Return the (x, y) coordinate for the center point of the cell that contains the specified text.  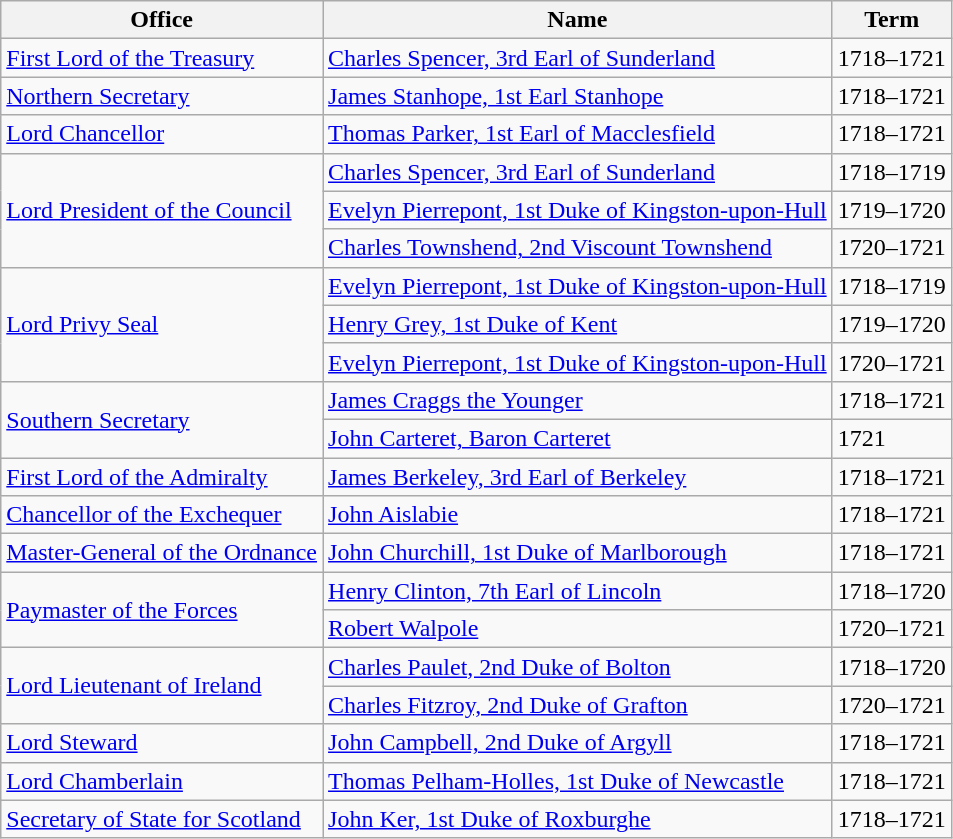
Lord Steward (162, 743)
Northern Secretary (162, 96)
Master-General of the Ordnance (162, 553)
Charles Paulet, 2nd Duke of Bolton (578, 667)
James Berkeley, 3rd Earl of Berkeley (578, 477)
Name (578, 20)
John Carteret, Baron Carteret (578, 438)
Lord Privy Seal (162, 324)
Chancellor of the Exchequer (162, 515)
Lord Chamberlain (162, 781)
Southern Secretary (162, 419)
James Stanhope, 1st Earl Stanhope (578, 96)
Thomas Parker, 1st Earl of Macclesfield (578, 134)
First Lord of the Treasury (162, 58)
Term (892, 20)
Lord Lieutenant of Ireland (162, 686)
John Churchill, 1st Duke of Marlborough (578, 553)
John Campbell, 2nd Duke of Argyll (578, 743)
John Aislabie (578, 515)
James Craggs the Younger (578, 400)
Thomas Pelham-Holles, 1st Duke of Newcastle (578, 781)
Charles Fitzroy, 2nd Duke of Grafton (578, 705)
Paymaster of the Forces (162, 610)
Robert Walpole (578, 629)
Henry Clinton, 7th Earl of Lincoln (578, 591)
Secretary of State for Scotland (162, 819)
Office (162, 20)
First Lord of the Admiralty (162, 477)
Charles Townshend, 2nd Viscount Townshend (578, 248)
Lord President of the Council (162, 210)
1721 (892, 438)
John Ker, 1st Duke of Roxburghe (578, 819)
Lord Chancellor (162, 134)
Henry Grey, 1st Duke of Kent (578, 324)
